Pinpoint the cell where the given text exists, returning its (x, y) midpoint coordinate. 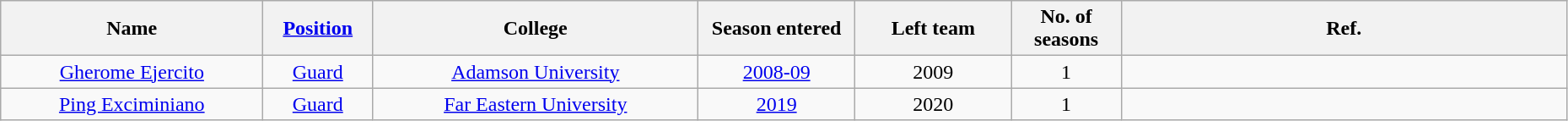
Name (132, 29)
Left team (933, 29)
Ref. (1344, 29)
Season entered (777, 29)
2009 (933, 72)
Ping Exciminiano (132, 104)
Far Eastern University (536, 104)
2020 (933, 104)
Position (318, 29)
College (536, 29)
Gherome Ejercito (132, 72)
2008-09 (777, 72)
No. of seasons (1066, 29)
2019 (777, 104)
Adamson University (536, 72)
